Extract the [X, Y] coordinate from the center of the cell holding the provided text.  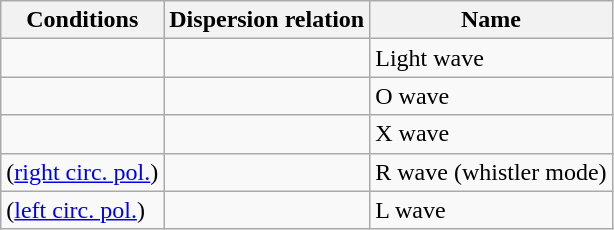
Name [491, 20]
X wave [491, 134]
(left circ. pol.) [82, 210]
Light wave [491, 58]
R wave (whistler mode) [491, 172]
O wave [491, 96]
(right circ. pol.) [82, 172]
Conditions [82, 20]
Dispersion relation [267, 20]
L wave [491, 210]
